Scan for the cell matching the given text and deliver its [x, y] coordinate at center. 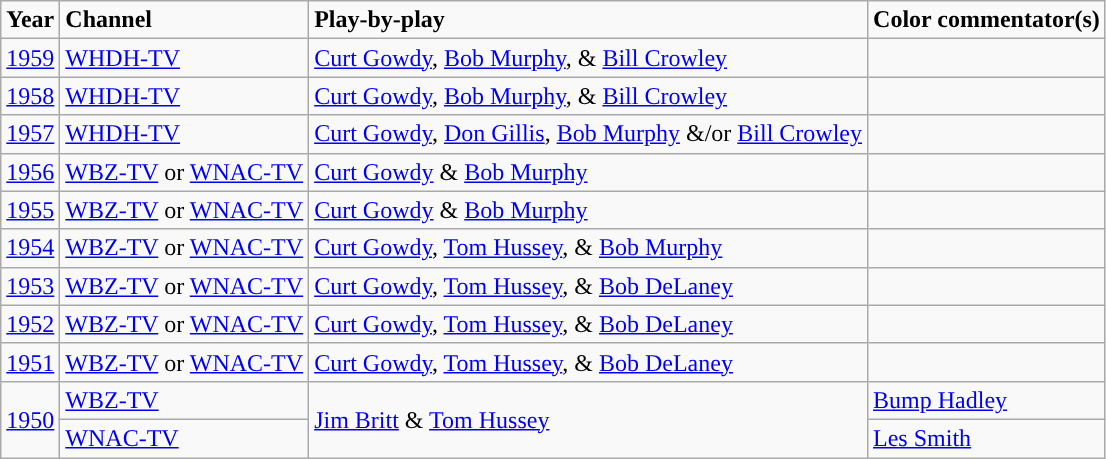
Play-by-play [588, 20]
1955 [30, 210]
WBZ-TV [184, 400]
1959 [30, 58]
Bump Hadley [987, 400]
Curt Gowdy, Tom Hussey, & Bob Murphy [588, 248]
1956 [30, 172]
1953 [30, 286]
Les Smith [987, 438]
Channel [184, 20]
WNAC-TV [184, 438]
Curt Gowdy, Don Gillis, Bob Murphy &/or Bill Crowley [588, 134]
1954 [30, 248]
Year [30, 20]
1957 [30, 134]
1950 [30, 419]
1952 [30, 324]
Color commentator(s) [987, 20]
Jim Britt & Tom Hussey [588, 419]
1958 [30, 96]
1951 [30, 362]
